Locate the cell with the specified text and output its [x, y] center coordinate. 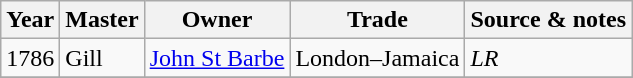
LR [548, 58]
London–Jamaica [378, 58]
Owner [217, 20]
Source & notes [548, 20]
Trade [378, 20]
Year [30, 20]
Master [102, 20]
Gill [102, 58]
John St Barbe [217, 58]
1786 [30, 58]
